Locate the cell with the specified text and output its (X, Y) center coordinate. 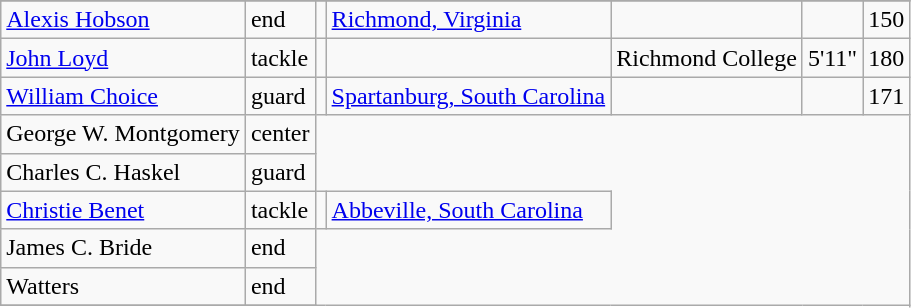
center (280, 134)
171 (886, 96)
Alexis Hobson (124, 20)
James C. Bride (124, 248)
Abbeville, South Carolina (468, 210)
150 (886, 20)
5'11" (832, 58)
Richmond College (707, 58)
John Loyd (124, 58)
Watters (124, 286)
George W. Montgomery (124, 134)
Charles C. Haskel (124, 172)
Spartanburg, South Carolina (468, 96)
Christie Benet (124, 210)
180 (886, 58)
William Choice (124, 96)
Richmond, Virginia (468, 20)
